Locate the cell with the specified text and output its [X, Y] center coordinate. 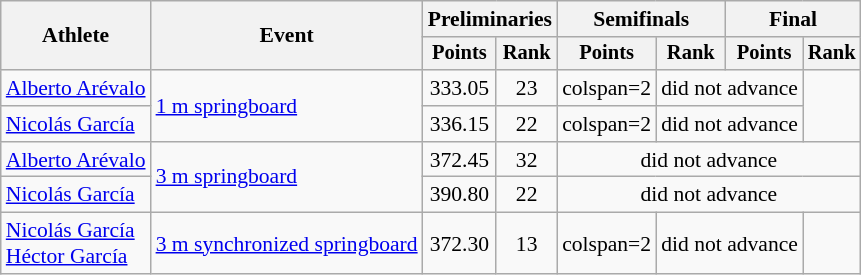
372.30 [460, 244]
13 [526, 244]
Final [792, 19]
372.45 [460, 160]
Preliminaries [490, 19]
32 [526, 160]
333.05 [460, 88]
336.15 [460, 124]
390.80 [460, 195]
Event [287, 36]
3 m springboard [287, 178]
1 m springboard [287, 106]
Semifinals [641, 19]
Nicolás GarcíaHéctor García [76, 244]
23 [526, 88]
3 m synchronized springboard [287, 244]
Athlete [76, 36]
